From the cell containing the given text, extract its center point as (X, Y) coordinate. 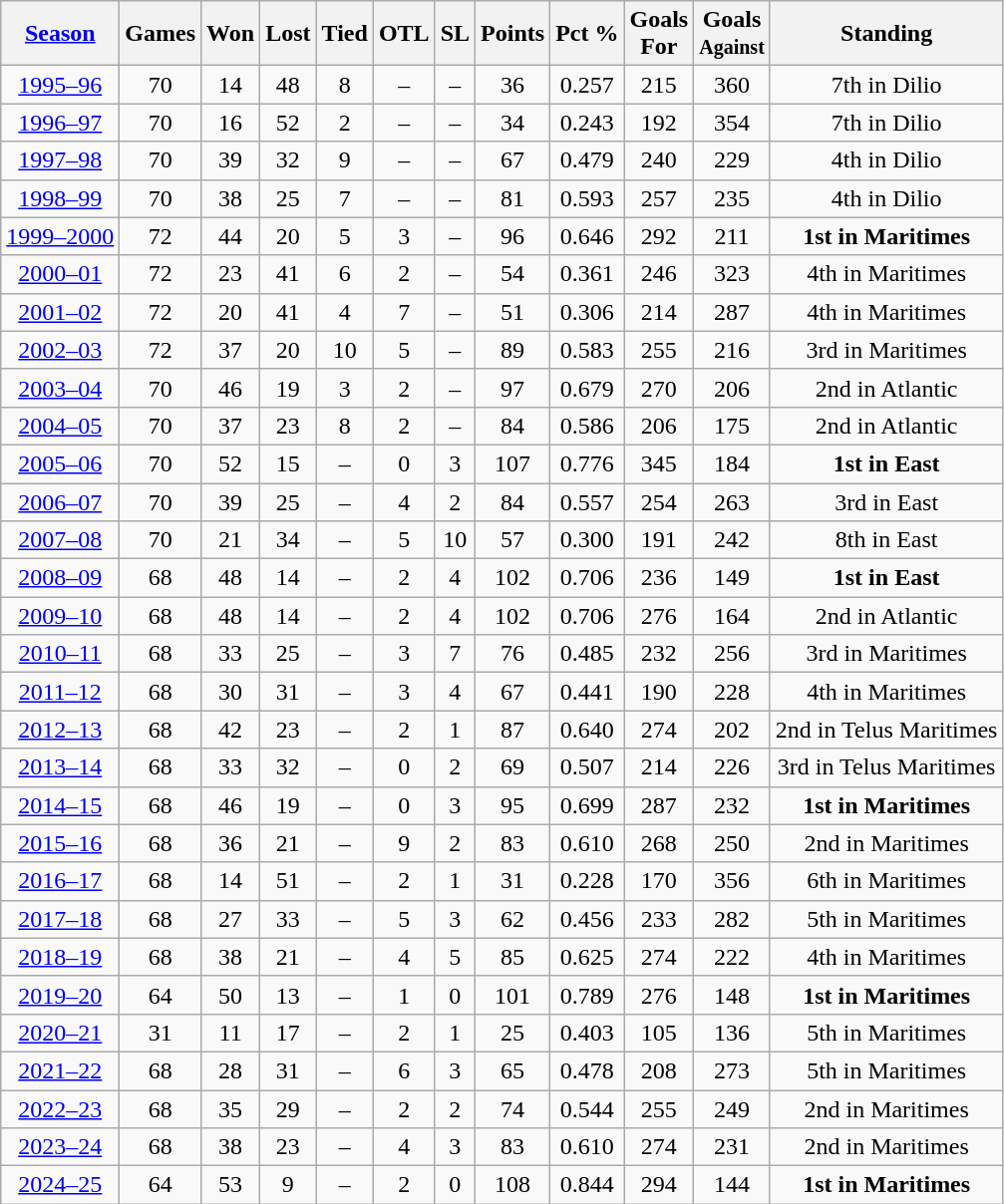
13 (288, 995)
216 (732, 350)
0.583 (587, 350)
2020–21 (60, 1033)
2000–01 (60, 274)
3rd in East (886, 501)
0.789 (587, 995)
Tied (345, 34)
0.456 (587, 919)
0.479 (587, 160)
2011–12 (60, 692)
246 (659, 274)
105 (659, 1033)
57 (512, 540)
2019–20 (60, 995)
240 (659, 160)
0.228 (587, 881)
2017–18 (60, 919)
Points (512, 34)
Games (161, 34)
1999–2000 (60, 236)
0.699 (587, 805)
294 (659, 1185)
85 (512, 957)
2018–19 (60, 957)
0.593 (587, 198)
2003–04 (60, 388)
16 (231, 123)
Pct % (587, 34)
184 (732, 463)
0.586 (587, 426)
190 (659, 692)
0.257 (587, 85)
74 (512, 1109)
164 (732, 616)
30 (231, 692)
231 (732, 1147)
76 (512, 654)
Won (231, 34)
69 (512, 767)
53 (231, 1185)
149 (732, 578)
211 (732, 236)
107 (512, 463)
0.625 (587, 957)
17 (288, 1033)
208 (659, 1070)
0.646 (587, 236)
323 (732, 274)
236 (659, 578)
1995–96 (60, 85)
2014–15 (60, 805)
2009–10 (60, 616)
1998–99 (60, 198)
2008–09 (60, 578)
0.844 (587, 1185)
0.507 (587, 767)
2021–22 (60, 1070)
263 (732, 501)
50 (231, 995)
1997–98 (60, 160)
0.679 (587, 388)
28 (231, 1070)
345 (659, 463)
29 (288, 1109)
87 (512, 730)
268 (659, 843)
Season (60, 34)
2010–11 (60, 654)
Lost (288, 34)
2005–06 (60, 463)
249 (732, 1109)
2022–23 (60, 1109)
233 (659, 919)
360 (732, 85)
65 (512, 1070)
250 (732, 843)
0.544 (587, 1109)
2002–03 (60, 350)
191 (659, 540)
101 (512, 995)
2007–08 (60, 540)
Standing (886, 34)
254 (659, 501)
228 (732, 692)
11 (231, 1033)
256 (732, 654)
8th in East (886, 540)
226 (732, 767)
2015–16 (60, 843)
97 (512, 388)
0.557 (587, 501)
2nd in Telus Maritimes (886, 730)
0.776 (587, 463)
95 (512, 805)
27 (231, 919)
42 (231, 730)
0.243 (587, 123)
0.485 (587, 654)
1996–97 (60, 123)
SL (455, 34)
44 (231, 236)
108 (512, 1185)
2006–07 (60, 501)
356 (732, 881)
292 (659, 236)
0.361 (587, 274)
2012–13 (60, 730)
273 (732, 1070)
GoalsFor (659, 34)
2001–02 (60, 312)
235 (732, 198)
81 (512, 198)
96 (512, 236)
2004–05 (60, 426)
242 (732, 540)
GoalsAgainst (732, 34)
62 (512, 919)
170 (659, 881)
136 (732, 1033)
0.306 (587, 312)
35 (231, 1109)
89 (512, 350)
15 (288, 463)
354 (732, 123)
3rd in Telus Maritimes (886, 767)
257 (659, 198)
0.441 (587, 692)
0.300 (587, 540)
2023–24 (60, 1147)
282 (732, 919)
2024–25 (60, 1185)
144 (732, 1185)
0.403 (587, 1033)
175 (732, 426)
0.640 (587, 730)
54 (512, 274)
215 (659, 85)
148 (732, 995)
192 (659, 123)
0.478 (587, 1070)
OTL (404, 34)
2013–14 (60, 767)
270 (659, 388)
6th in Maritimes (886, 881)
222 (732, 957)
229 (732, 160)
202 (732, 730)
2016–17 (60, 881)
